Extract the (x, y) coordinate from the center of the cell holding the provided text.  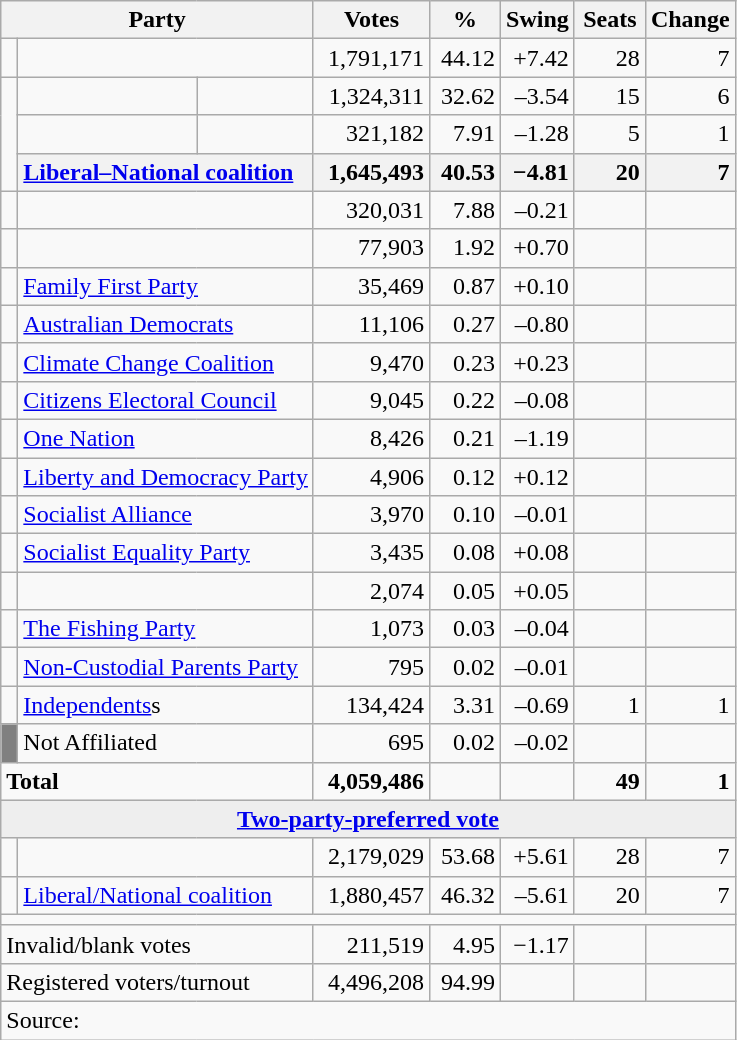
Liberty and Democracy Party (166, 477)
7.88 (464, 210)
+0.70 (538, 248)
+0.08 (538, 553)
Seats (610, 20)
–1.19 (538, 438)
+7.42 (538, 58)
Liberal–National coalition (166, 172)
0.08 (464, 553)
–0.80 (538, 324)
0.03 (464, 629)
40.53 (464, 172)
−1.17 (538, 944)
3,435 (371, 553)
Change (690, 20)
2,074 (371, 591)
0.23 (464, 362)
+0.23 (538, 362)
Climate Change Coalition (166, 362)
Family First Party (166, 286)
0.21 (464, 438)
320,031 (371, 210)
–0.69 (538, 705)
1.92 (464, 248)
–3.54 (538, 96)
1,880,457 (371, 895)
+0.10 (538, 286)
134,424 (371, 705)
0.87 (464, 286)
35,469 (371, 286)
9,470 (371, 362)
5 (610, 134)
Party (158, 20)
Swing (538, 20)
–0.02 (538, 743)
Non-Custodial Parents Party (166, 667)
Liberal/National coalition (166, 895)
6 (690, 96)
One Nation (166, 438)
0.12 (464, 477)
Registered voters/turnout (158, 982)
–0.21 (538, 210)
4,496,208 (371, 982)
3,970 (371, 515)
–1.28 (538, 134)
4,906 (371, 477)
+0.05 (538, 591)
695 (371, 743)
49 (610, 781)
–0.08 (538, 400)
The Fishing Party (166, 629)
0.05 (464, 591)
Invalid/blank votes (158, 944)
Total (158, 781)
211,519 (371, 944)
0.10 (464, 515)
1,073 (371, 629)
94.99 (464, 982)
+0.12 (538, 477)
9,045 (371, 400)
46.32 (464, 895)
8,426 (371, 438)
1,645,493 (371, 172)
Socialist Equality Party (166, 553)
44.12 (464, 58)
795 (371, 667)
3.31 (464, 705)
Two-party-preferred vote (368, 819)
% (464, 20)
32.62 (464, 96)
77,903 (371, 248)
15 (610, 96)
0.27 (464, 324)
Not Affiliated (166, 743)
1,324,311 (371, 96)
–5.61 (538, 895)
11,106 (371, 324)
321,182 (371, 134)
0.22 (464, 400)
Australian Democrats (166, 324)
4.95 (464, 944)
Socialist Alliance (166, 515)
1,791,171 (371, 58)
−4.81 (538, 172)
53.68 (464, 857)
Citizens Electoral Council (166, 400)
Votes (371, 20)
Source: (368, 1020)
–0.04 (538, 629)
7.91 (464, 134)
Independentss (166, 705)
2,179,029 (371, 857)
4,059,486 (371, 781)
+5.61 (538, 857)
